From the cell containing the given text, extract its center point as (X, Y) coordinate. 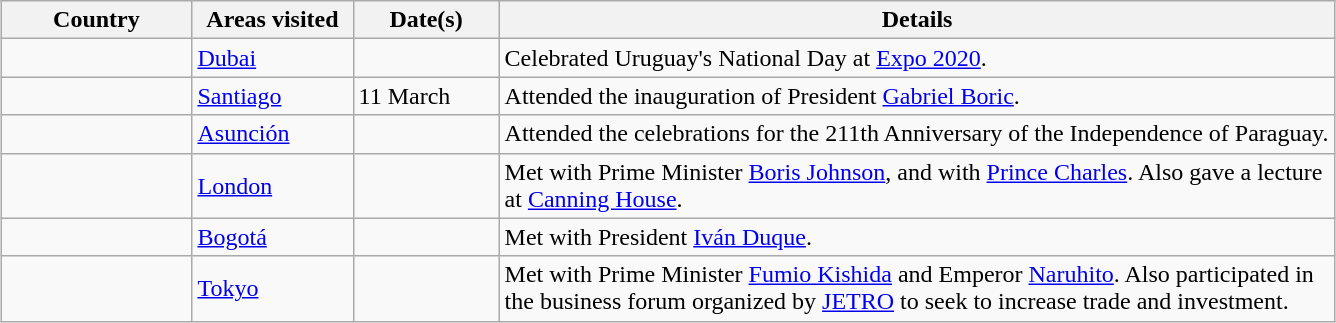
Areas visited (272, 20)
Dubai (272, 58)
Date(s) (426, 20)
Attended the inauguration of President Gabriel Boric. (917, 96)
London (272, 186)
Celebrated Uruguay's National Day at Expo 2020. (917, 58)
Country (96, 20)
Asunción (272, 134)
Santiago (272, 96)
Bogotá (272, 237)
Tokyo (272, 288)
Attended the celebrations for the 211th Anniversary of the Independence of Paraguay. (917, 134)
11 March (426, 96)
Details (917, 20)
Met with President Iván Duque. (917, 237)
Met with Prime Minister Boris Johnson, and with Prince Charles. Also gave a lecture at Canning House. (917, 186)
